Capture the cell that displays the provided text and extract its [x, y] central coordinate. 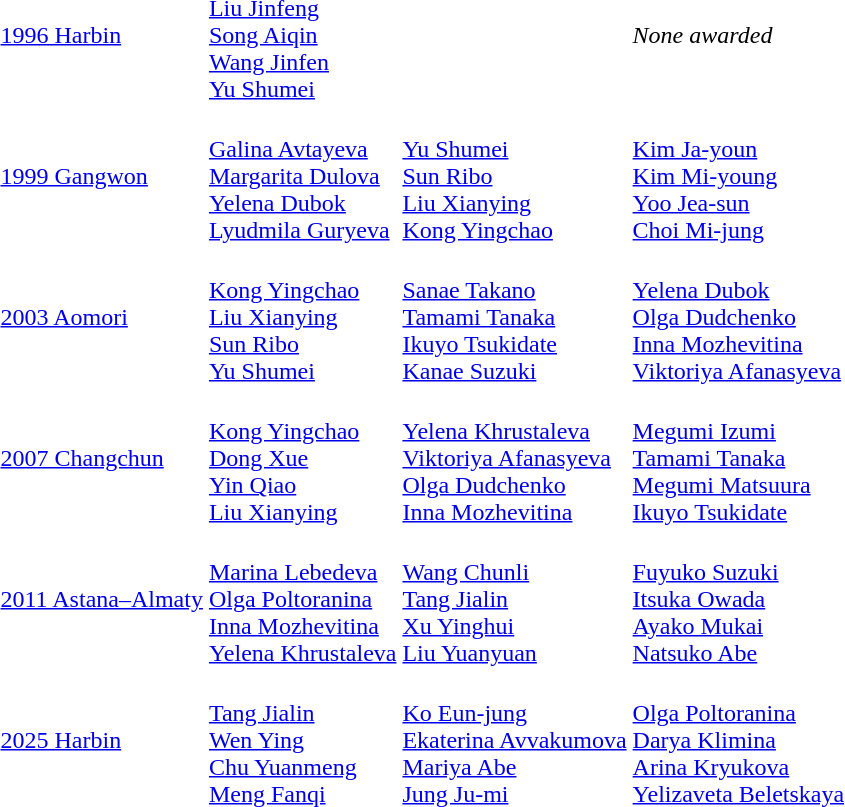
Kong YingchaoDong XueYin QiaoLiu Xianying [302, 458]
Megumi IzumiTamami TanakaMegumi MatsuuraIkuyo Tsukidate [738, 458]
Fuyuko SuzukiItsuka OwadaAyako MukaiNatsuko Abe [738, 599]
Yelena DubokOlga DudchenkoInna MozhevitinaViktoriya Afanasyeva [738, 317]
Kim Ja-younKim Mi-youngYoo Jea-sunChoi Mi-jung [738, 176]
Kong YingchaoLiu XianyingSun RiboYu Shumei [302, 317]
Wang ChunliTang JialinXu YinghuiLiu Yuanyuan [514, 599]
Yu ShumeiSun RiboLiu XianyingKong Yingchao [514, 176]
Sanae TakanoTamami TanakaIkuyo TsukidateKanae Suzuki [514, 317]
Marina LebedevaOlga PoltoraninaInna MozhevitinaYelena Khrustaleva [302, 599]
Galina AvtayevaMargarita DulovaYelena DubokLyudmila Guryeva [302, 176]
Yelena KhrustalevaViktoriya AfanasyevaOlga DudchenkoInna Mozhevitina [514, 458]
